Pinpoint the cell where the given text exists, returning its (X, Y) midpoint coordinate. 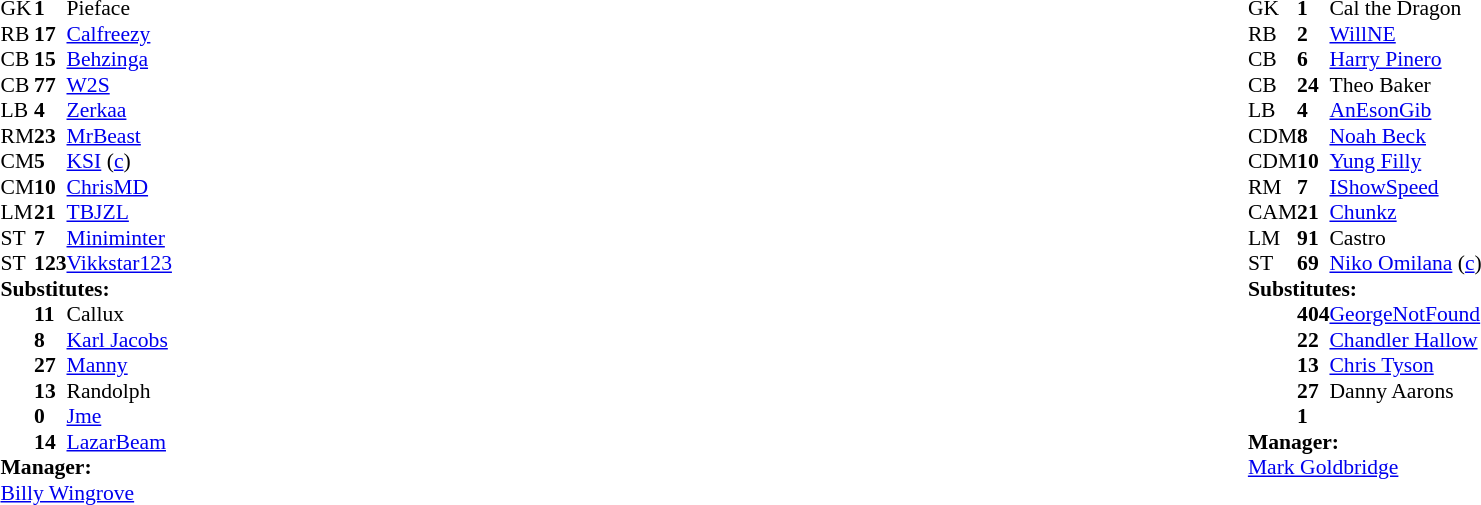
Manager: (86, 467)
Karl Jacobs (118, 340)
Substitutes: (86, 289)
TBJZL (118, 213)
Chandler Hallow (1405, 340)
Theo Baker (1405, 85)
LazarBeam (118, 442)
GeorgeNotFound (1405, 315)
24 (1313, 85)
22 (1313, 340)
91 (1313, 238)
69 (1313, 263)
Danny Aarons (1405, 391)
W2S (118, 85)
Miniminter (118, 238)
2 (1313, 34)
IShowSpeed (1405, 187)
23 (50, 136)
6 (1313, 59)
Randolph (118, 391)
KSI (c) (118, 161)
17 (50, 34)
ChrisMD (118, 187)
Zerkaa (118, 111)
WillNE (1405, 34)
404 (1313, 315)
77 (50, 85)
Manny (118, 365)
14 (50, 442)
Chunkz (1405, 213)
Callux (118, 315)
Castro (1405, 238)
Chris Tyson (1405, 365)
Niko Omilana (c) (1405, 263)
0 (50, 417)
Jme (118, 417)
15 (50, 59)
Calfreezy (118, 34)
Behzinga (118, 59)
123 (50, 263)
Noah Beck (1405, 136)
MrBeast (118, 136)
11 (50, 315)
1 (1313, 417)
AnEsonGib (1405, 111)
Harry Pinero (1405, 59)
Yung Filly (1405, 161)
CAM (1272, 213)
5 (50, 161)
Vikkstar123 (118, 263)
